Extract the (x, y) coordinate from the center of the cell holding the provided text.  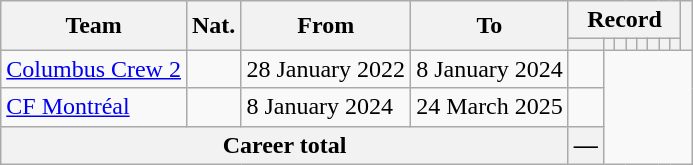
Record (624, 20)
Nat. (213, 26)
— (586, 145)
Team (94, 26)
Career total (285, 145)
From (326, 26)
CF Montréal (94, 107)
24 March 2025 (490, 107)
To (490, 26)
Columbus Crew 2 (94, 69)
28 January 2022 (326, 69)
